Pinpoint the cell where the given text exists, returning its [x, y] midpoint coordinate. 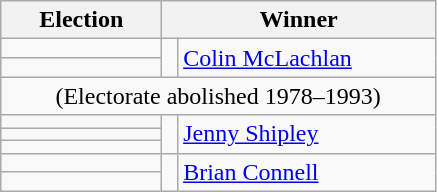
Colin McLachlan [307, 58]
Jenny Shipley [307, 134]
Winner [299, 20]
Election [82, 20]
(Electorate abolished 1978–1993) [218, 96]
Brian Connell [307, 172]
